Find where the given text appears and provide that cell's center as [x, y] coordinate. 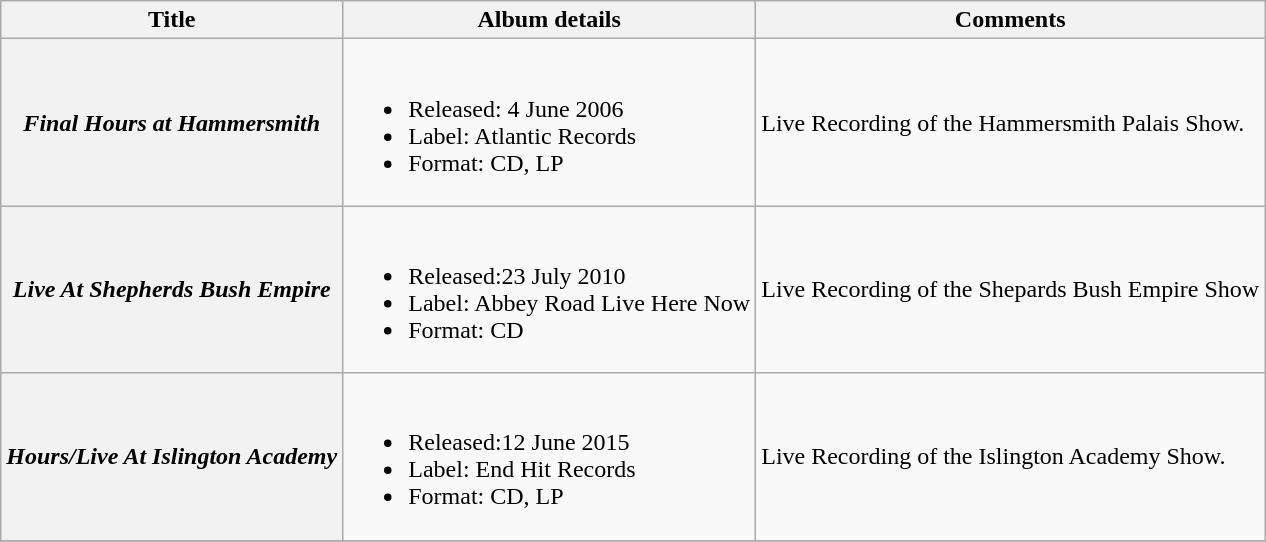
Album details [550, 20]
Live Recording of the Hammersmith Palais Show. [1010, 122]
Released: 4 June 2006Label: Atlantic RecordsFormat: CD, LP [550, 122]
Released:23 July 2010Label: Abbey Road Live Here NowFormat: CD [550, 290]
Final Hours at Hammersmith [172, 122]
Live At Shepherds Bush Empire [172, 290]
Comments [1010, 20]
Live Recording of the Islington Academy Show. [1010, 456]
Title [172, 20]
Released:12 June 2015Label: End Hit RecordsFormat: CD, LP [550, 456]
Live Recording of the Shepards Bush Empire Show [1010, 290]
Hours/Live At Islington Academy [172, 456]
